Identify which cell holds the provided text, then report its [X, Y] central coordinate. 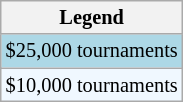
Legend [92, 17]
$10,000 tournaments [92, 85]
$25,000 tournaments [92, 51]
